Capture the cell that displays the provided text and extract its (X, Y) central coordinate. 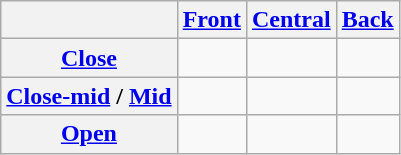
Front (212, 20)
Close (89, 58)
Back (368, 20)
Open (89, 134)
Close-mid / Mid (89, 96)
Central (291, 20)
